Identify which cell holds the provided text, then report its (x, y) central coordinate. 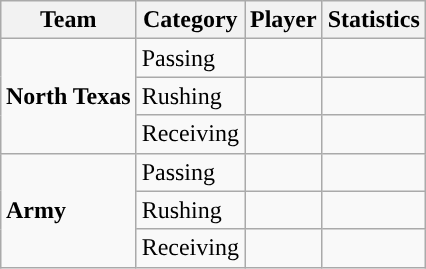
North Texas (68, 96)
Category (190, 20)
Player (283, 20)
Army (68, 210)
Team (68, 20)
Statistics (374, 20)
